For the text-containing cell, return its midpoint in [X, Y] coordinate format. 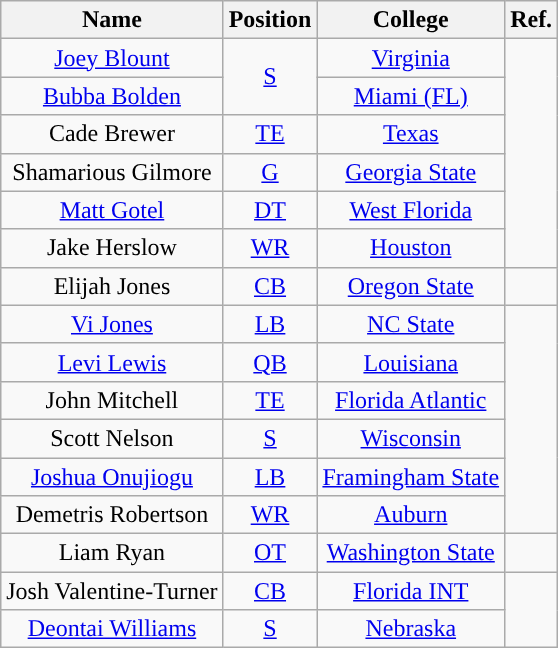
Levi Lewis [112, 362]
Deontai Williams [112, 629]
DT [270, 210]
G [270, 172]
OT [270, 553]
NC State [411, 324]
Bubba Bolden [112, 96]
Joshua Onujiogu [112, 477]
Texas [411, 134]
Virginia [411, 58]
Houston [411, 248]
QB [270, 362]
Scott Nelson [112, 438]
Nebraska [411, 629]
Auburn [411, 515]
Josh Valentine-Turner [112, 591]
Florida Atlantic [411, 400]
Wisconsin [411, 438]
Oregon State [411, 286]
Miami (FL) [411, 96]
Liam Ryan [112, 553]
Name [112, 20]
John Mitchell [112, 400]
Jake Herslow [112, 248]
Florida INT [411, 591]
Demetris Robertson [112, 515]
Matt Gotel [112, 210]
West Florida [411, 210]
Framingham State [411, 477]
Vi Jones [112, 324]
Louisiana [411, 362]
Position [270, 20]
Cade Brewer [112, 134]
Joey Blount [112, 58]
Shamarious Gilmore [112, 172]
Ref. [532, 20]
College [411, 20]
Elijah Jones [112, 286]
Georgia State [411, 172]
Washington State [411, 553]
